Pinpoint the cell where the given text exists, returning its [X, Y] midpoint coordinate. 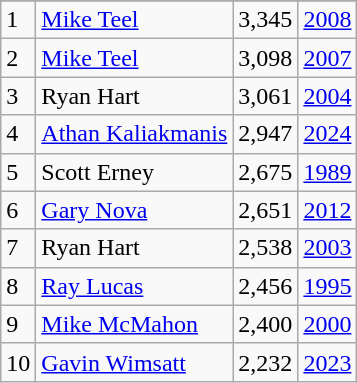
5 [18, 172]
1989 [328, 172]
8 [18, 286]
2004 [328, 96]
1 [18, 20]
2000 [328, 324]
Gary Nova [134, 210]
2,651 [266, 210]
2,947 [266, 134]
2,675 [266, 172]
2,538 [266, 248]
3,061 [266, 96]
2,232 [266, 362]
2,400 [266, 324]
2024 [328, 134]
Gavin Wimsatt [134, 362]
Mike McMahon [134, 324]
3 [18, 96]
1995 [328, 286]
3,345 [266, 20]
9 [18, 324]
2008 [328, 20]
2012 [328, 210]
2 [18, 58]
Scott Erney [134, 172]
7 [18, 248]
2023 [328, 362]
Athan Kaliakmanis [134, 134]
3,098 [266, 58]
2003 [328, 248]
2,456 [266, 286]
6 [18, 210]
4 [18, 134]
2007 [328, 58]
Ray Lucas [134, 286]
10 [18, 362]
